Locate the cell with the specified text and output its [x, y] center coordinate. 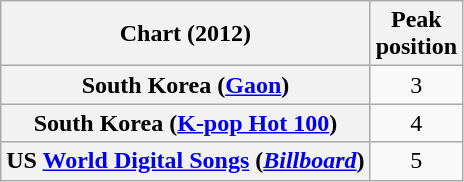
Peakposition [416, 34]
South Korea (Gaon) [186, 85]
4 [416, 123]
South Korea (K-pop Hot 100) [186, 123]
US World Digital Songs (Billboard) [186, 161]
5 [416, 161]
Chart (2012) [186, 34]
3 [416, 85]
